Output the [x, y] coordinate of the center of the cell containing the given text.  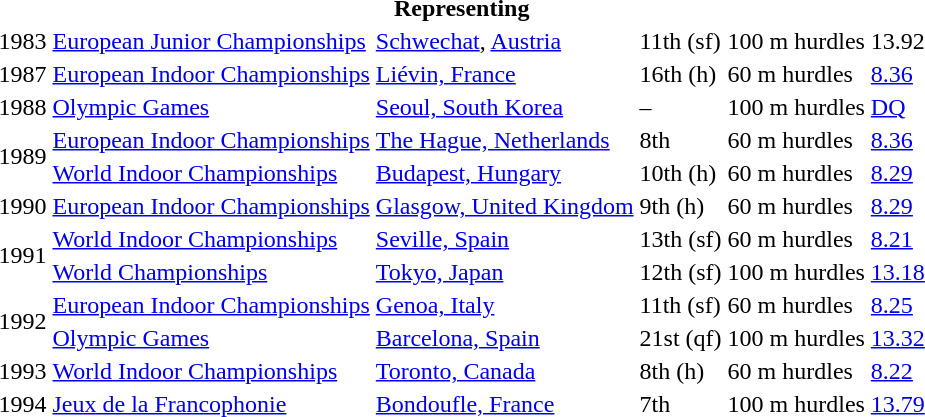
21st (qf) [680, 338]
8th [680, 140]
10th (h) [680, 173]
13th (sf) [680, 239]
9th (h) [680, 206]
The Hague, Netherlands [504, 140]
Tokyo, Japan [504, 272]
World Championships [211, 272]
– [680, 107]
Liévin, France [504, 74]
Toronto, Canada [504, 371]
Seville, Spain [504, 239]
Glasgow, United Kingdom [504, 206]
Seoul, South Korea [504, 107]
Genoa, Italy [504, 305]
12th (sf) [680, 272]
8th (h) [680, 371]
16th (h) [680, 74]
Budapest, Hungary [504, 173]
Schwechat, Austria [504, 41]
Barcelona, Spain [504, 338]
European Junior Championships [211, 41]
